Search for the cell housing the specified text and yield its (x, y) center coordinate. 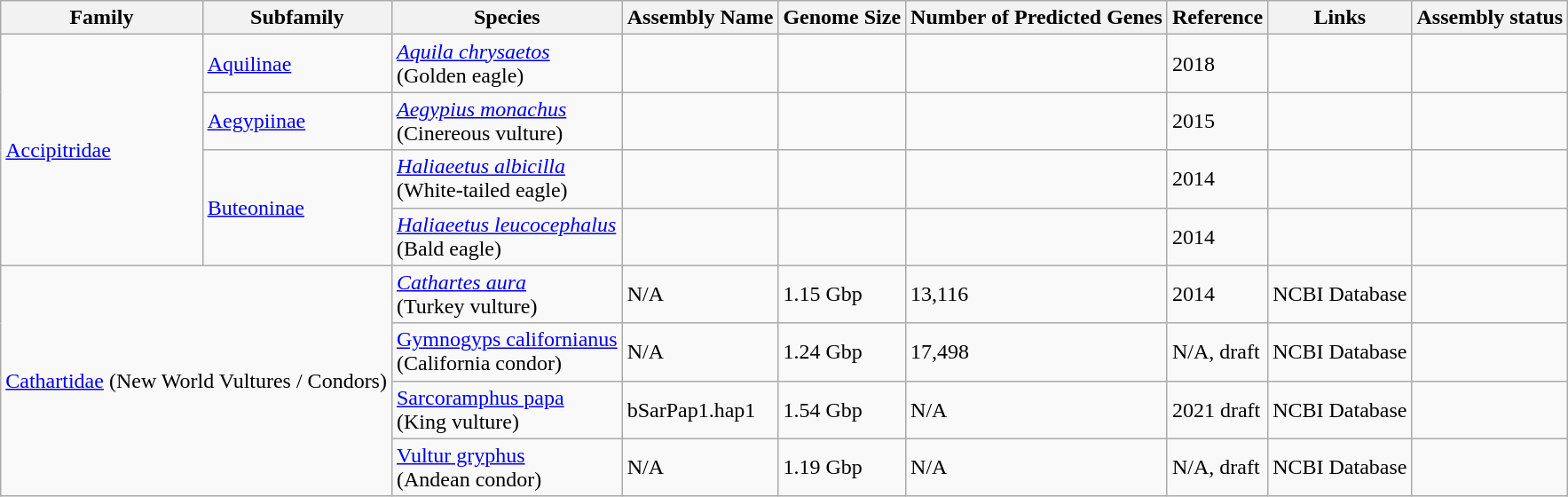
1.15 Gbp (842, 295)
Sarcoramphus papa(King vulture) (507, 410)
1.19 Gbp (842, 467)
Vultur gryphus(Andean condor) (507, 467)
Buteoninae (296, 208)
Family (101, 18)
Gymnogyps californianus(California condor) (507, 351)
Links (1340, 18)
Subfamily (296, 18)
Aquilinae (296, 64)
Cathartidae (New World Vultures / Condors) (197, 381)
Assembly status (1490, 18)
Genome Size (842, 18)
1.24 Gbp (842, 351)
Cathartes aura(Turkey vulture) (507, 295)
Assembly Name (700, 18)
Aquila chrysaetos(Golden eagle) (507, 64)
2021 draft (1217, 410)
Aegypius monachus(Cinereous vulture) (507, 121)
Aegypiinae (296, 121)
Haliaeetus albicilla(White-tailed eagle) (507, 179)
13,116 (1036, 295)
Species (507, 18)
bSarPap1.hap1 (700, 410)
Number of Predicted Genes (1036, 18)
Accipitridae (101, 150)
Haliaeetus leucocephalus(Bald eagle) (507, 236)
17,498 (1036, 351)
1.54 Gbp (842, 410)
Reference (1217, 18)
2015 (1217, 121)
2018 (1217, 64)
